Return the [x, y] coordinate for the center point of the cell that contains the specified text.  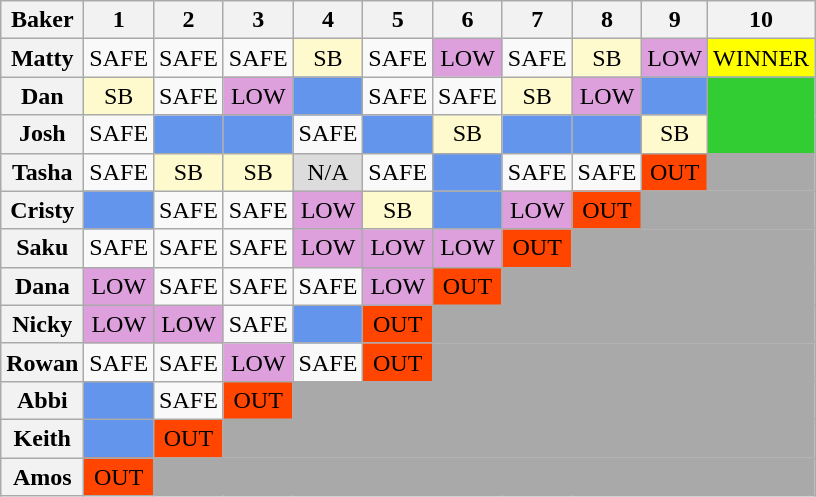
Rowan [42, 362]
9 [675, 20]
Dan [42, 96]
Amos [42, 477]
Tasha [42, 172]
Saku [42, 248]
Cristy [42, 210]
Keith [42, 438]
1 [119, 20]
Josh [42, 134]
Baker [42, 20]
6 [468, 20]
4 [328, 20]
N/A [328, 172]
Nicky [42, 324]
8 [607, 20]
Dana [42, 286]
Matty [42, 58]
Abbi [42, 400]
5 [398, 20]
7 [537, 20]
10 [762, 20]
3 [258, 20]
2 [189, 20]
WINNER [762, 58]
